Pinpoint the cell where the given text exists, returning its [X, Y] midpoint coordinate. 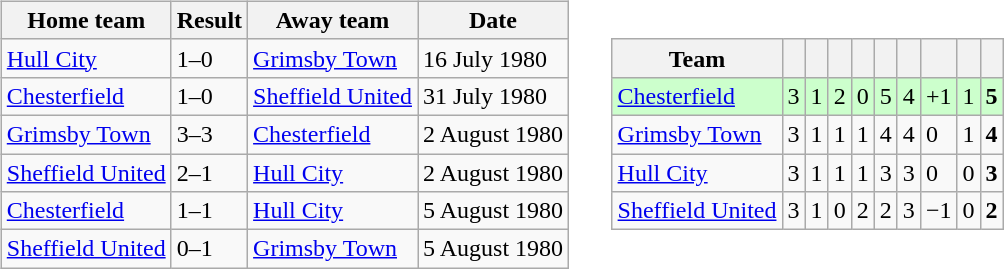
3–3 [209, 134]
2–1 [209, 173]
+1 [938, 96]
Home team [86, 20]
Away team [333, 20]
Date [494, 20]
16 July 1980 [494, 58]
31 July 1980 [494, 96]
Team [697, 58]
Result [209, 20]
1–1 [209, 211]
−1 [938, 211]
0–1 [209, 249]
